Find where the given text appears and provide that cell's center as [x, y] coordinate. 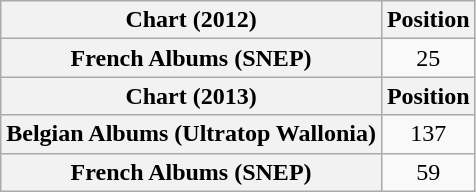
59 [428, 172]
137 [428, 134]
Chart (2012) [192, 20]
25 [428, 58]
Chart (2013) [192, 96]
Belgian Albums (Ultratop Wallonia) [192, 134]
